Locate the cell with the specified text and output its (X, Y) center coordinate. 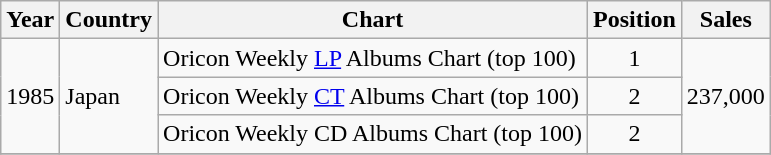
237,000 (726, 96)
1985 (30, 96)
Oricon Weekly CD Albums Chart (top 100) (373, 134)
Chart (373, 20)
Oricon Weekly CT Albums Chart (top 100) (373, 96)
Oricon Weekly LP Albums Chart (top 100) (373, 58)
Country (109, 20)
1 (635, 58)
Year (30, 20)
Sales (726, 20)
Position (635, 20)
Japan (109, 96)
